Determine the (x, y) coordinate at the center of the cell enclosing the given text.  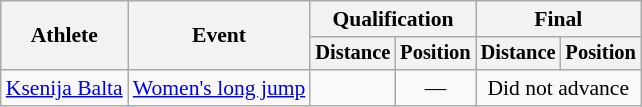
Women's long jump (220, 88)
Athlete (64, 36)
Did not advance (558, 88)
Event (220, 36)
Final (558, 19)
— (435, 88)
Ksenija Balta (64, 88)
Qualification (392, 19)
